Return [x, y] of the center of cell containing provided text 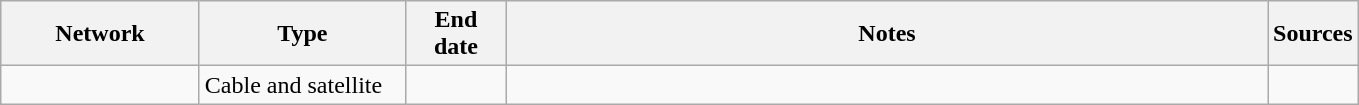
Network [100, 34]
Sources [1314, 34]
Type [302, 34]
Notes [886, 34]
End date [456, 34]
Cable and satellite [302, 85]
